Detect which cell encompasses the target text, then output its (x, y) center coordinate. 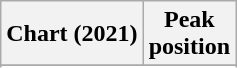
Peakposition (189, 34)
Chart (2021) (72, 34)
